For the text-containing cell, return its midpoint in (x, y) coordinate format. 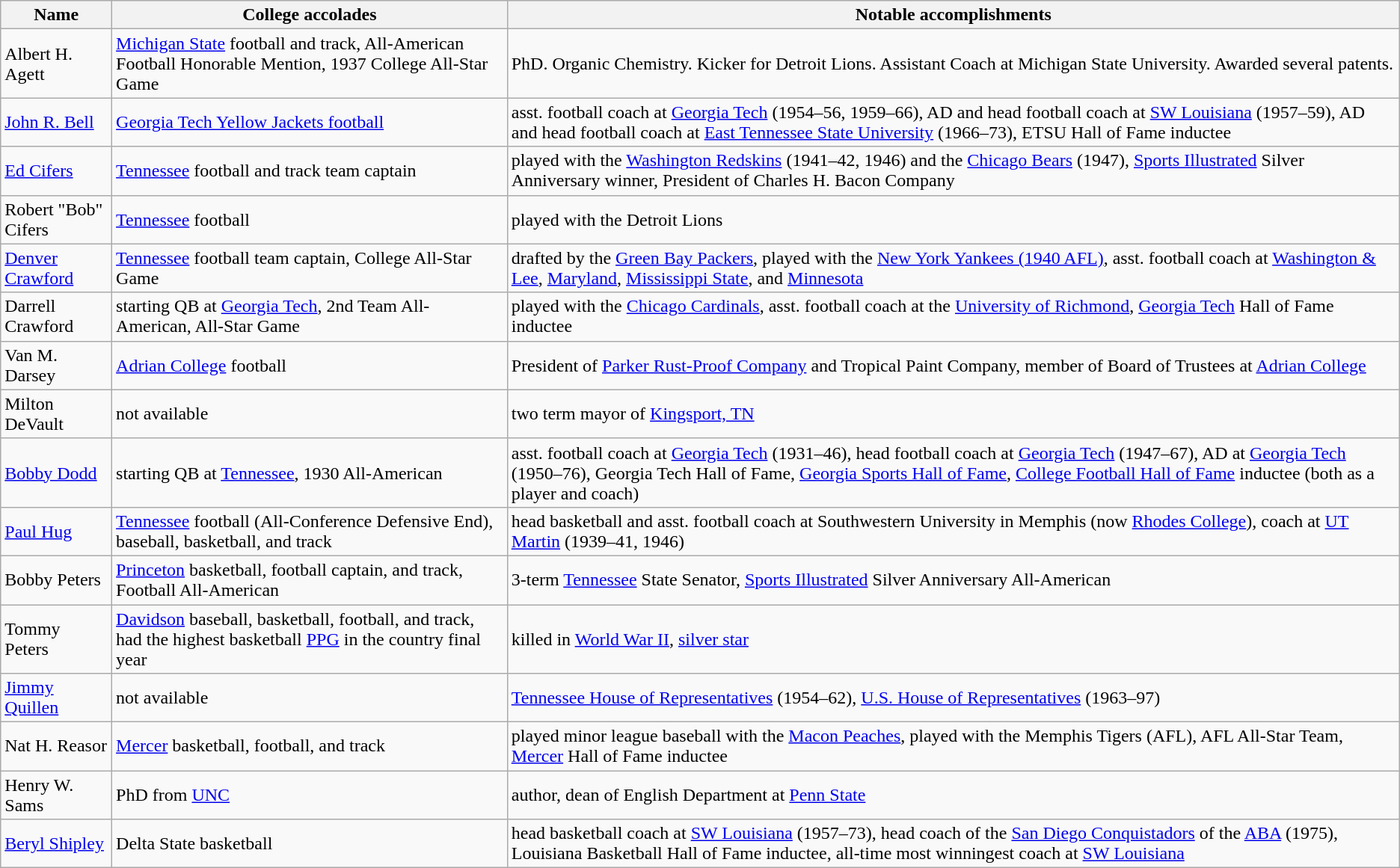
John R. Bell (57, 123)
Adrian College football (310, 365)
Tennessee football (All-Conference Defensive End), baseball, basketball, and track (310, 531)
played with the Detroit Lions (953, 220)
Davidson baseball, basketball, football, and track, had the highest basketball PPG in the country final year (310, 638)
PhD. Organic Chemistry. Kicker for Detroit Lions. Assistant Coach at Michigan State University. Awarded several patents. (953, 64)
Tennessee House of Representatives (1954–62), U.S. House of Representatives (1963–97) (953, 698)
Tennessee football and track team captain (310, 170)
played with the Chicago Cardinals, asst. football coach at the University of Richmond, Georgia Tech Hall of Fame inductee (953, 317)
Name (57, 15)
Paul Hug (57, 531)
Ed Cifers (57, 170)
Beryl Shipley (57, 843)
played minor league baseball with the Macon Peaches, played with the Memphis Tigers (AFL), AFL All-Star Team, Mercer Hall of Fame inductee (953, 746)
President of Parker Rust-Proof Company and Tropical Paint Company, member of Board of Trustees at Adrian College (953, 365)
Tennessee football team captain, College All-Star Game (310, 268)
Nat H. Reasor (57, 746)
3-term Tennessee State Senator, Sports Illustrated Silver Anniversary All-American (953, 580)
Delta State basketball (310, 843)
Henry W. Sams (57, 795)
Bobby Dodd (57, 473)
Darrell Crawford (57, 317)
Van M. Darsey (57, 365)
Albert H. Agett (57, 64)
Denver Crawford (57, 268)
head basketball and asst. football coach at Southwestern University in Memphis (now Rhodes College), coach at UT Martin (1939–41, 1946) (953, 531)
Tommy Peters (57, 638)
starting QB at Tennessee, 1930 All-American (310, 473)
Bobby Peters (57, 580)
Milton DeVault (57, 414)
starting QB at Georgia Tech, 2nd Team All-American, All-Star Game (310, 317)
Michigan State football and track, All-American Football Honorable Mention, 1937 College All-Star Game (310, 64)
Notable accomplishments (953, 15)
PhD from UNC (310, 795)
Robert "Bob" Cifers (57, 220)
killed in World War II, silver star (953, 638)
Princeton basketball, football captain, and track, Football All-American (310, 580)
Georgia Tech Yellow Jackets football (310, 123)
College accolades (310, 15)
Tennessee football (310, 220)
author, dean of English Department at Penn State (953, 795)
two term mayor of Kingsport, TN (953, 414)
Jimmy Quillen (57, 698)
Mercer basketball, football, and track (310, 746)
